Provide the [X, Y] coordinate of the cell's center where the given text is located.  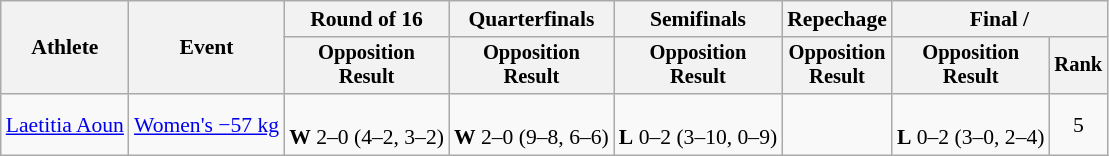
5 [1078, 124]
Semifinals [698, 19]
Final / [1000, 19]
W 2–0 (4–2, 3–2) [366, 124]
Athlete [65, 48]
Quarterfinals [532, 19]
Laetitia Aoun [65, 124]
Rank [1078, 66]
Repechage [837, 19]
W 2–0 (9–8, 6–6) [532, 124]
L 0–2 (3–10, 0–9) [698, 124]
L 0–2 (3–0, 2–4) [971, 124]
Round of 16 [366, 19]
Event [206, 48]
Women's −57 kg [206, 124]
